Return [X, Y] of the center of cell containing provided text 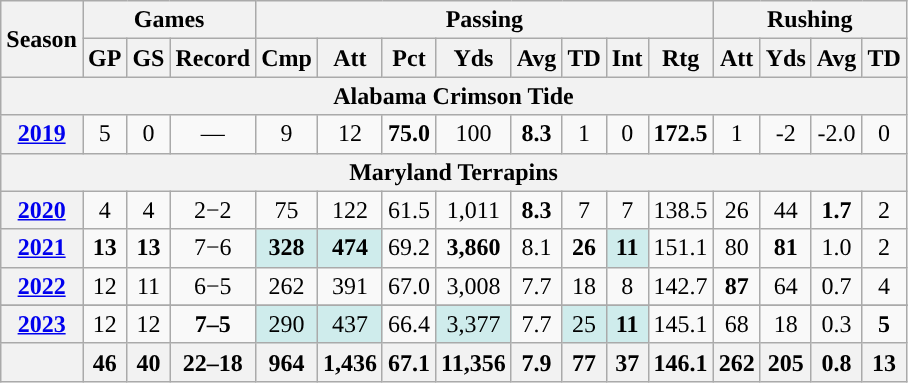
37 [627, 362]
142.7 [680, 286]
146.1 [680, 362]
81 [786, 248]
328 [287, 248]
75 [287, 210]
391 [350, 286]
44 [786, 210]
122 [350, 210]
1,011 [474, 210]
Passing [484, 20]
151.1 [680, 248]
40 [148, 362]
3,860 [474, 248]
61.5 [408, 210]
138.5 [680, 210]
Maryland Terrapins [454, 172]
8.1 [536, 248]
6−5 [213, 286]
172.5 [680, 134]
8 [627, 286]
7−6 [213, 248]
-2 [786, 134]
25 [584, 324]
80 [736, 248]
2023 [42, 324]
1.7 [836, 210]
205 [786, 362]
67.1 [408, 362]
22–18 [213, 362]
290 [287, 324]
87 [736, 286]
7.9 [536, 362]
0.8 [836, 362]
964 [287, 362]
3,008 [474, 286]
2019 [42, 134]
2021 [42, 248]
1,436 [350, 362]
46 [104, 362]
3,377 [474, 324]
Games [168, 20]
Cmp [287, 58]
75.0 [408, 134]
Rtg [680, 58]
77 [584, 362]
145.1 [680, 324]
474 [350, 248]
64 [786, 286]
Alabama Crimson Tide [454, 96]
11,356 [474, 362]
GP [104, 58]
— [213, 134]
-2.0 [836, 134]
1.0 [836, 248]
Season [42, 39]
2020 [42, 210]
0.7 [836, 286]
9 [287, 134]
Record [213, 58]
0.3 [836, 324]
Pct [408, 58]
7–5 [213, 324]
Rushing [810, 20]
2022 [42, 286]
69.2 [408, 248]
66.4 [408, 324]
GS [148, 58]
68 [736, 324]
2−2 [213, 210]
67.0 [408, 286]
437 [350, 324]
Int [627, 58]
100 [474, 134]
